Extract the [x, y] coordinate from the center of the cell holding the provided text.  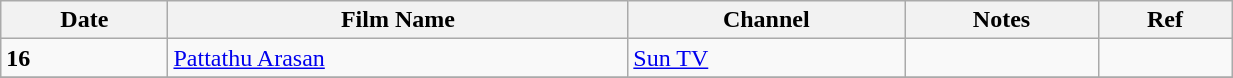
Date [84, 20]
Film Name [398, 20]
Ref [1164, 20]
Notes [1002, 20]
16 [84, 58]
Sun TV [766, 58]
Channel [766, 20]
Pattathu Arasan [398, 58]
